For the text-containing cell, return its midpoint in [X, Y] coordinate format. 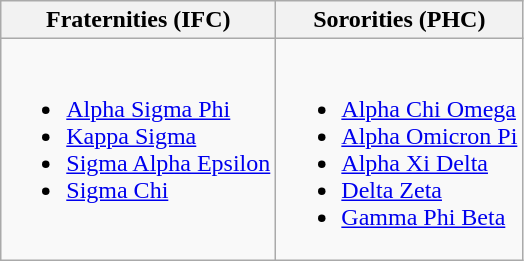
Fraternities (IFC) [138, 20]
Alpha Chi OmegaAlpha Omicron PiAlpha Xi DeltaDelta ZetaGamma Phi Beta [400, 150]
Alpha Sigma PhiKappa SigmaSigma Alpha EpsilonSigma Chi [138, 150]
Sororities (PHC) [400, 20]
